Locate the cell with the specified text and output its [x, y] center coordinate. 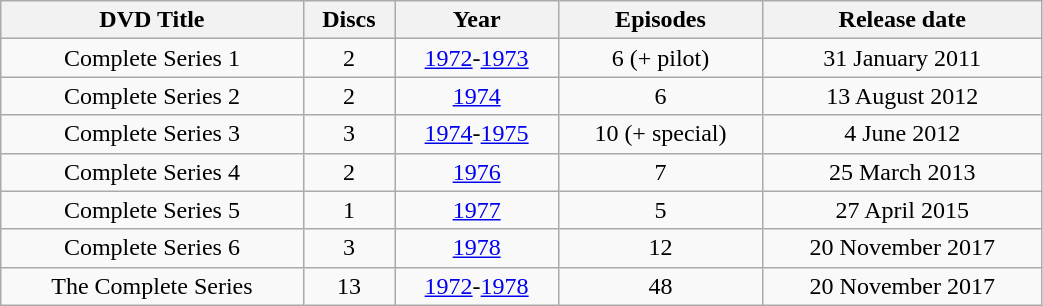
Episodes [661, 20]
Release date [902, 20]
13 [349, 286]
Complete Series 1 [152, 58]
1 [349, 210]
Complete Series 3 [152, 134]
1972-1978 [477, 286]
Year [477, 20]
4 June 2012 [902, 134]
Complete Series 6 [152, 248]
48 [661, 286]
6 [661, 96]
1974 [477, 96]
10 (+ special) [661, 134]
13 August 2012 [902, 96]
The Complete Series [152, 286]
6 (+ pilot) [661, 58]
25 March 2013 [902, 172]
5 [661, 210]
Discs [349, 20]
DVD Title [152, 20]
1978 [477, 248]
7 [661, 172]
1976 [477, 172]
1977 [477, 210]
1972-1973 [477, 58]
Complete Series 5 [152, 210]
Complete Series 2 [152, 96]
31 January 2011 [902, 58]
12 [661, 248]
27 April 2015 [902, 210]
Complete Series 4 [152, 172]
1974-1975 [477, 134]
